Find where the given text appears and provide that cell's center as (x, y) coordinate. 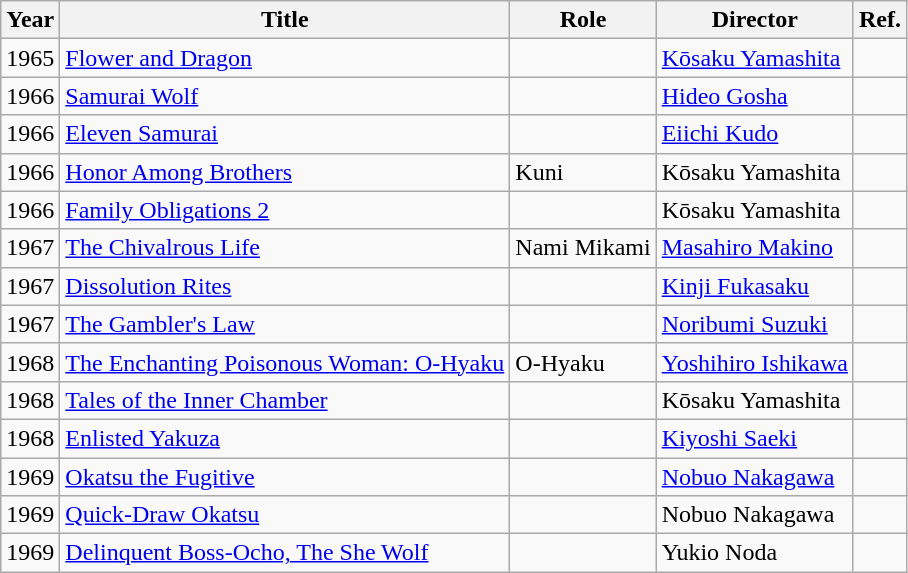
Samurai Wolf (285, 96)
Delinquent Boss-Ocho, The She Wolf (285, 553)
1965 (30, 58)
Yukio Noda (754, 553)
Yoshihiro Ishikawa (754, 362)
Role (583, 20)
The Enchanting Poisonous Woman: O-Hyaku (285, 362)
O-Hyaku (583, 362)
Title (285, 20)
The Chivalrous Life (285, 248)
Director (754, 20)
Family Obligations 2 (285, 210)
Honor Among Brothers (285, 172)
Masahiro Makino (754, 248)
Eiichi Kudo (754, 134)
Hideo Gosha (754, 96)
Flower and Dragon (285, 58)
Tales of the Inner Chamber (285, 400)
Kuni (583, 172)
Nami Mikami (583, 248)
Okatsu the Fugitive (285, 477)
The Gambler's Law (285, 324)
Dissolution Rites (285, 286)
Ref. (880, 20)
Year (30, 20)
Kiyoshi Saeki (754, 438)
Noribumi Suzuki (754, 324)
Eleven Samurai (285, 134)
Kinji Fukasaku (754, 286)
Enlisted Yakuza (285, 438)
Quick-Draw Okatsu (285, 515)
